Identify which cell holds the provided text, then report its (x, y) central coordinate. 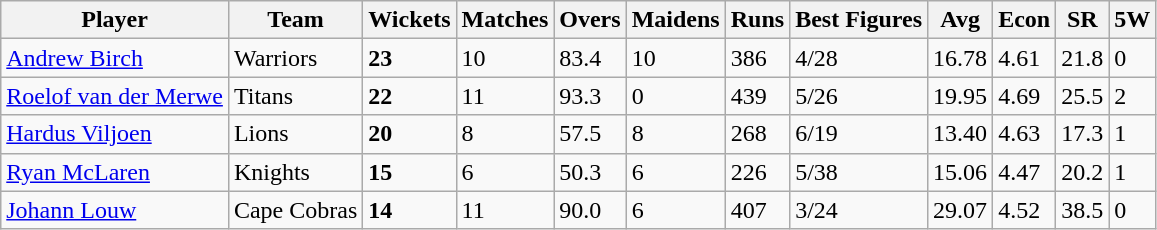
17.3 (1082, 134)
4/28 (859, 58)
Best Figures (859, 20)
Runs (757, 20)
386 (757, 58)
2 (1132, 96)
25.5 (1082, 96)
93.3 (590, 96)
5/38 (859, 172)
14 (410, 210)
13.40 (960, 134)
Player (115, 20)
6/19 (859, 134)
4.47 (1024, 172)
90.0 (590, 210)
Team (295, 20)
29.07 (960, 210)
4.52 (1024, 210)
Lions (295, 134)
Maidens (676, 20)
23 (410, 58)
20.2 (1082, 172)
Overs (590, 20)
Warriors (295, 58)
439 (757, 96)
Econ (1024, 20)
21.8 (1082, 58)
5W (1132, 20)
Cape Cobras (295, 210)
15 (410, 172)
4.61 (1024, 58)
4.69 (1024, 96)
3/24 (859, 210)
Ryan McLaren (115, 172)
268 (757, 134)
4.63 (1024, 134)
SR (1082, 20)
22 (410, 96)
50.3 (590, 172)
226 (757, 172)
57.5 (590, 134)
Knights (295, 172)
5/26 (859, 96)
Avg (960, 20)
19.95 (960, 96)
Matches (505, 20)
Wickets (410, 20)
20 (410, 134)
Andrew Birch (115, 58)
15.06 (960, 172)
Roelof van der Merwe (115, 96)
407 (757, 210)
Johann Louw (115, 210)
16.78 (960, 58)
Titans (295, 96)
Hardus Viljoen (115, 134)
83.4 (590, 58)
38.5 (1082, 210)
